Return [X, Y] of the center of cell containing provided text 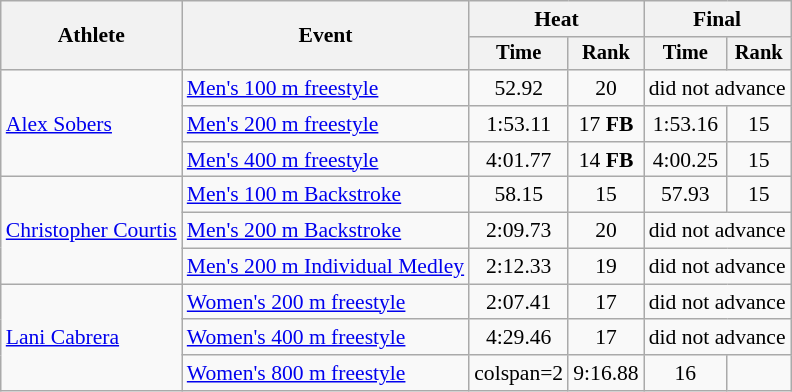
4:00.25 [686, 160]
Men's 400 m freestyle [326, 160]
Heat [556, 19]
Women's 800 m freestyle [326, 373]
Christopher Courtis [92, 230]
Lani Cabrera [92, 338]
2:12.33 [518, 267]
Event [326, 36]
2:07.41 [518, 302]
colspan=2 [518, 373]
1:53.16 [686, 124]
57.93 [686, 195]
Athlete [92, 36]
4:01.77 [518, 160]
Men's 100 m freestyle [326, 88]
19 [606, 267]
9:16.88 [606, 373]
4:29.46 [518, 338]
Men's 200 m freestyle [326, 124]
Women's 200 m freestyle [326, 302]
16 [686, 373]
17 FB [606, 124]
Alex Sobers [92, 124]
1:53.11 [518, 124]
Men's 200 m Individual Medley [326, 267]
Final [718, 19]
2:09.73 [518, 231]
Men's 100 m Backstroke [326, 195]
58.15 [518, 195]
52.92 [518, 88]
14 FB [606, 160]
Women's 400 m freestyle [326, 338]
Men's 200 m Backstroke [326, 231]
